Locate the cell with the specified text and output its [X, Y] center coordinate. 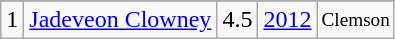
1 [12, 20]
4.5 [238, 20]
2012 [288, 20]
Clemson [356, 20]
Jadeveon Clowney [120, 20]
